Search for the cell housing the specified text and yield its (x, y) center coordinate. 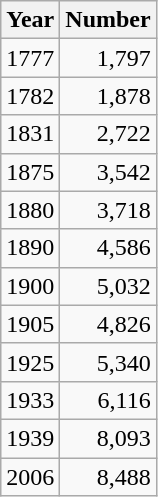
1900 (30, 286)
3,542 (108, 172)
1905 (30, 324)
1831 (30, 134)
1939 (30, 438)
2,722 (108, 134)
4,586 (108, 248)
6,116 (108, 400)
5,032 (108, 286)
8,093 (108, 438)
5,340 (108, 362)
3,718 (108, 210)
1,878 (108, 96)
Number (108, 20)
1782 (30, 96)
1777 (30, 58)
1880 (30, 210)
1933 (30, 400)
1,797 (108, 58)
2006 (30, 477)
8,488 (108, 477)
1925 (30, 362)
1875 (30, 172)
4,826 (108, 324)
1890 (30, 248)
Year (30, 20)
